Search for the cell housing the specified text and yield its [x, y] center coordinate. 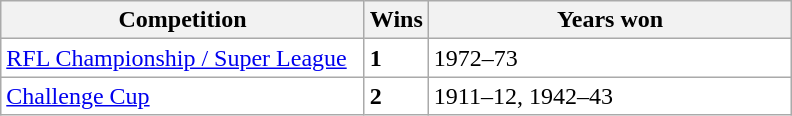
Wins [396, 20]
2 [396, 96]
Challenge Cup [183, 96]
1972–73 [610, 58]
1 [396, 58]
Competition [183, 20]
Years won [610, 20]
1911–12, 1942–43 [610, 96]
RFL Championship / Super League [183, 58]
